Find where the given text appears and provide that cell's center as [X, Y] coordinate. 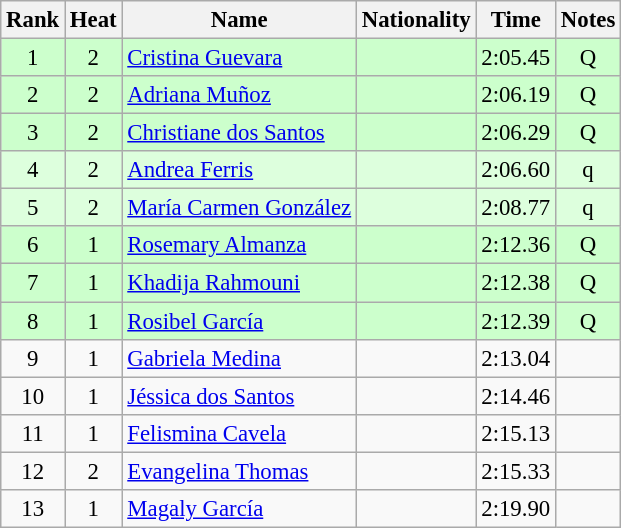
2:12.38 [516, 283]
4 [33, 170]
Jéssica dos Santos [240, 396]
Cristina Guevara [240, 58]
9 [33, 358]
Rosibel García [240, 321]
3 [33, 133]
Nationality [416, 20]
Time [516, 20]
Rank [33, 20]
2:14.46 [516, 396]
Heat [94, 20]
Name [240, 20]
Adriana Muñoz [240, 95]
7 [33, 283]
Christiane dos Santos [240, 133]
13 [33, 509]
Notes [588, 20]
Andrea Ferris [240, 170]
Gabriela Medina [240, 358]
María Carmen González [240, 208]
2:06.29 [516, 133]
2:05.45 [516, 58]
2:06.60 [516, 170]
10 [33, 396]
5 [33, 208]
2:06.19 [516, 95]
2:12.39 [516, 321]
Magaly García [240, 509]
2:19.90 [516, 509]
12 [33, 471]
8 [33, 321]
11 [33, 433]
Evangelina Thomas [240, 471]
Felismina Cavela [240, 433]
Rosemary Almanza [240, 245]
Khadija Rahmouni [240, 283]
2:15.13 [516, 433]
2:13.04 [516, 358]
2:15.33 [516, 471]
2:12.36 [516, 245]
2:08.77 [516, 208]
6 [33, 245]
